Scan for the cell matching the given text and deliver its [X, Y] coordinate at center. 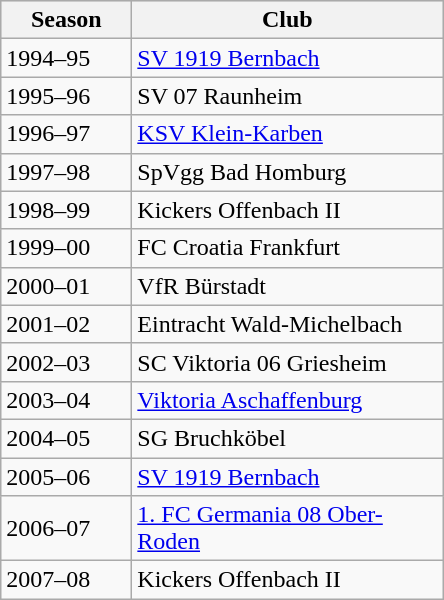
1997–98 [66, 172]
2004–05 [66, 438]
2006–07 [66, 528]
1998–99 [66, 210]
SV 07 Raunheim [288, 96]
KSV Klein-Karben [288, 134]
2002–03 [66, 362]
SpVgg Bad Homburg [288, 172]
VfR Bürstadt [288, 286]
Club [288, 20]
2001–02 [66, 324]
1996–97 [66, 134]
2005–06 [66, 477]
2003–04 [66, 400]
2007–08 [66, 580]
SC Viktoria 06 Griesheim [288, 362]
2000–01 [66, 286]
1. FC Germania 08 Ober-Roden [288, 528]
SG Bruchköbel [288, 438]
Viktoria Aschaffenburg [288, 400]
1995–96 [66, 96]
1999–00 [66, 248]
FC Croatia Frankfurt [288, 248]
1994–95 [66, 58]
Eintracht Wald-Michelbach [288, 324]
Season [66, 20]
